For the text-containing cell, return its midpoint in (x, y) coordinate format. 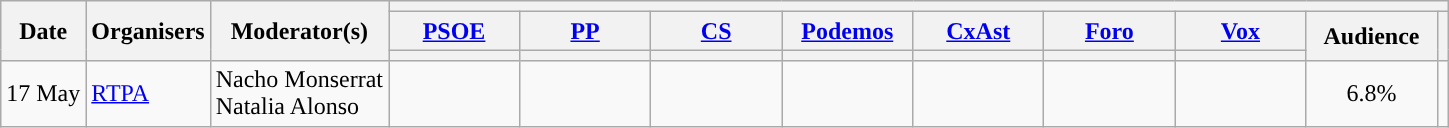
Organisers (148, 31)
PSOE (454, 31)
CS (716, 31)
PP (586, 31)
Audience (1372, 36)
Vox (1240, 31)
Moderator(s) (299, 31)
RTPA (148, 94)
Foro (1110, 31)
Podemos (848, 31)
17 May (44, 94)
Date (44, 31)
Nacho MonserratNatalia Alonso (299, 94)
6.8% (1372, 94)
CxAst (978, 31)
